Output the [x, y] coordinate of the center of the cell containing the given text.  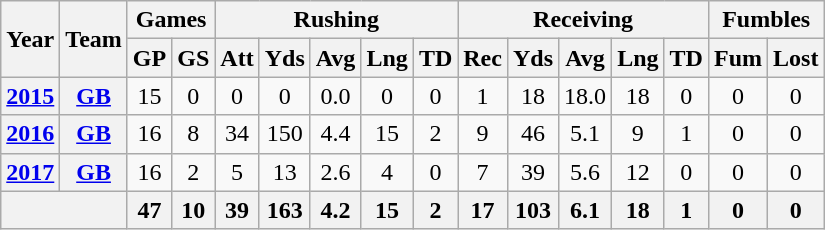
12 [638, 172]
2017 [30, 172]
2015 [30, 96]
4 [387, 172]
10 [194, 210]
0.0 [336, 96]
2016 [30, 134]
5.1 [586, 134]
5 [237, 172]
163 [284, 210]
5.6 [586, 172]
GP [149, 58]
4.4 [336, 134]
Receiving [584, 20]
Fumbles [766, 20]
7 [483, 172]
Team [94, 39]
8 [194, 134]
46 [532, 134]
103 [532, 210]
Lost [796, 58]
47 [149, 210]
6.1 [586, 210]
Rec [483, 58]
Rushing [336, 20]
GS [194, 58]
150 [284, 134]
Year [30, 39]
Att [237, 58]
34 [237, 134]
13 [284, 172]
Games [170, 20]
2.6 [336, 172]
Fum [738, 58]
4.2 [336, 210]
17 [483, 210]
18.0 [586, 96]
